Determine the (x, y) coordinate at the center of the cell enclosing the given text.  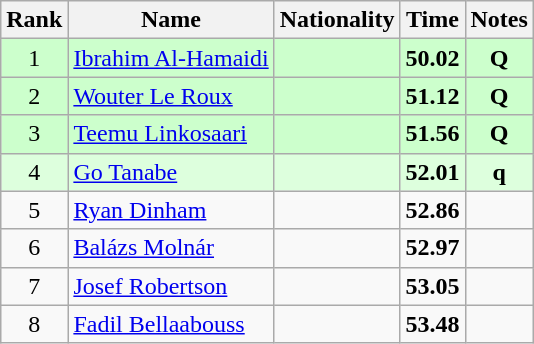
Wouter Le Roux (171, 96)
51.12 (432, 96)
7 (34, 286)
6 (34, 248)
51.56 (432, 134)
52.01 (432, 172)
3 (34, 134)
Go Tanabe (171, 172)
Balázs Molnár (171, 248)
5 (34, 210)
Ryan Dinham (171, 210)
Notes (499, 20)
4 (34, 172)
Time (432, 20)
q (499, 172)
53.48 (432, 324)
Teemu Linkosaari (171, 134)
52.97 (432, 248)
50.02 (432, 58)
Ibrahim Al-Hamaidi (171, 58)
2 (34, 96)
Name (171, 20)
Josef Robertson (171, 286)
Rank (34, 20)
Nationality (337, 20)
1 (34, 58)
53.05 (432, 286)
Fadil Bellaabouss (171, 324)
52.86 (432, 210)
8 (34, 324)
